Locate the cell with the specified text and output its [x, y] center coordinate. 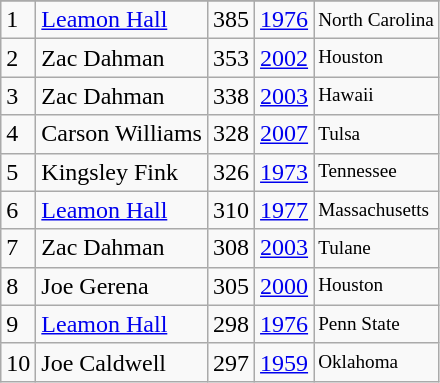
2000 [284, 286]
305 [230, 286]
Oklahoma [376, 362]
Tulane [376, 248]
Joe Caldwell [122, 362]
Tulsa [376, 134]
5 [18, 172]
1 [18, 20]
3 [18, 96]
8 [18, 286]
385 [230, 20]
North Carolina [376, 20]
1973 [284, 172]
1977 [284, 210]
326 [230, 172]
308 [230, 248]
Tennessee [376, 172]
2002 [284, 58]
7 [18, 248]
10 [18, 362]
Massachusetts [376, 210]
Joe Gerena [122, 286]
338 [230, 96]
Kingsley Fink [122, 172]
Carson Williams [122, 134]
298 [230, 324]
1959 [284, 362]
2 [18, 58]
297 [230, 362]
353 [230, 58]
9 [18, 324]
328 [230, 134]
310 [230, 210]
6 [18, 210]
2007 [284, 134]
Hawaii [376, 96]
Penn State [376, 324]
4 [18, 134]
